Search for the cell housing the specified text and yield its (x, y) center coordinate. 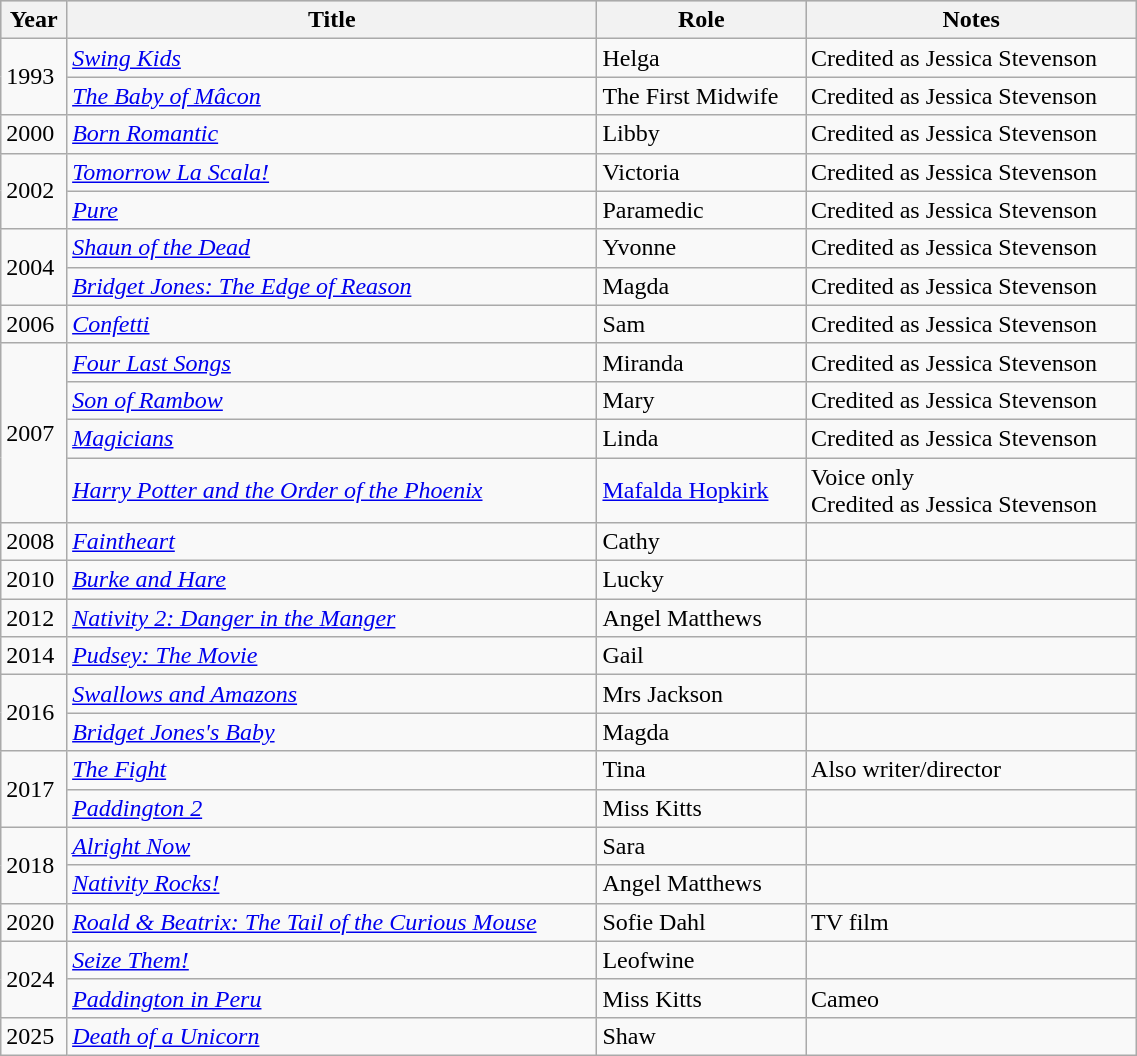
Swing Kids (332, 58)
2010 (34, 580)
Mary (702, 400)
Tomorrow La Scala! (332, 172)
Son of Rambow (332, 400)
2004 (34, 267)
2006 (34, 324)
Libby (702, 134)
Sam (702, 324)
2000 (34, 134)
Born Romantic (332, 134)
Linda (702, 438)
Four Last Songs (332, 362)
Sara (702, 846)
Also writer/director (972, 770)
Year (34, 20)
Bridget Jones: The Edge of Reason (332, 286)
Victoria (702, 172)
Alright Now (332, 846)
Miranda (702, 362)
Sofie Dahl (702, 922)
2016 (34, 713)
Shaun of the Dead (332, 248)
Faintheart (332, 542)
2014 (34, 656)
Harry Potter and the Order of the Phoenix (332, 490)
The Baby of Mâcon (332, 96)
Nativity Rocks! (332, 884)
2007 (34, 432)
Paddington in Peru (332, 998)
2012 (34, 618)
Gail (702, 656)
Death of a Unicorn (332, 1036)
Shaw (702, 1036)
2020 (34, 922)
Helga (702, 58)
Cathy (702, 542)
TV film (972, 922)
Title (332, 20)
Leofwine (702, 960)
Bridget Jones's Baby (332, 732)
Mafalda Hopkirk (702, 490)
Paddington 2 (332, 808)
2017 (34, 789)
The First Midwife (702, 96)
1993 (34, 77)
Lucky (702, 580)
2008 (34, 542)
2025 (34, 1036)
Confetti (332, 324)
Role (702, 20)
2018 (34, 865)
2002 (34, 191)
Seize Them! (332, 960)
Paramedic (702, 210)
Yvonne (702, 248)
2024 (34, 979)
Pudsey: The Movie (332, 656)
Pure (332, 210)
Mrs Jackson (702, 694)
Voice onlyCredited as Jessica Stevenson (972, 490)
Cameo (972, 998)
Tina (702, 770)
The Fight (332, 770)
Magicians (332, 438)
Roald & Beatrix: The Tail of the Curious Mouse (332, 922)
Swallows and Amazons (332, 694)
Nativity 2: Danger in the Manger (332, 618)
Notes (972, 20)
Burke and Hare (332, 580)
